Pinpoint the cell where the given text exists, returning its [x, y] midpoint coordinate. 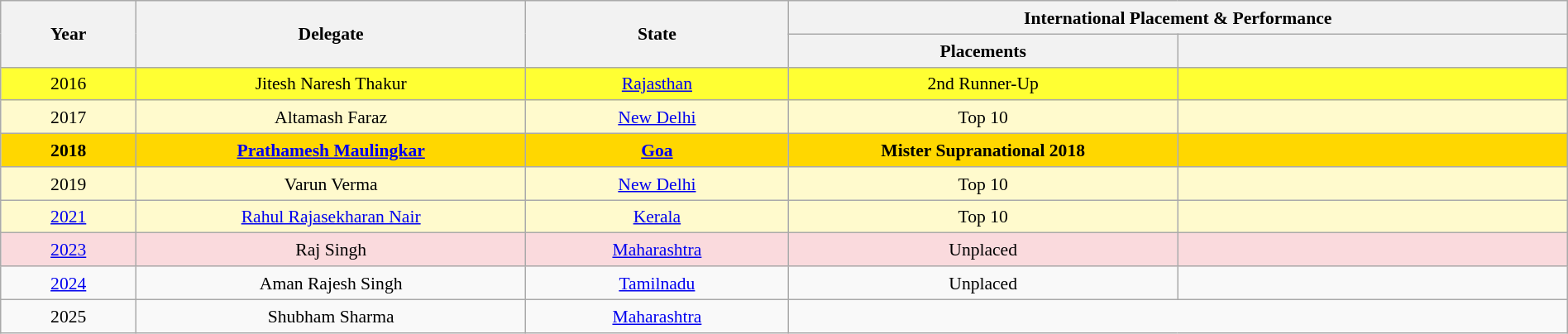
Placements [982, 50]
Kerala [657, 217]
2018 [69, 150]
Prathamesh Maulingkar [331, 150]
2nd Runner-Up [982, 83]
Tamilnadu [657, 283]
Altamash Faraz [331, 117]
Year [69, 34]
2024 [69, 283]
2019 [69, 184]
2025 [69, 316]
Rajasthan [657, 83]
Shubham Sharma [331, 316]
Raj Singh [331, 250]
Varun Verma [331, 184]
Jitesh Naresh Thakur [331, 83]
2017 [69, 117]
2016 [69, 83]
Goa [657, 150]
Delegate [331, 34]
Mister Supranational 2018 [982, 150]
State [657, 34]
2023 [69, 250]
Rahul Rajasekharan Nair [331, 217]
International Placement & Performance [1178, 17]
Aman Rajesh Singh [331, 283]
2021 [69, 217]
